Return [x, y] of the center of cell containing provided text 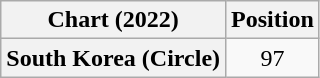
South Korea (Circle) [114, 58]
97 [273, 58]
Chart (2022) [114, 20]
Position [273, 20]
